Return [x, y] of the center of cell containing provided text 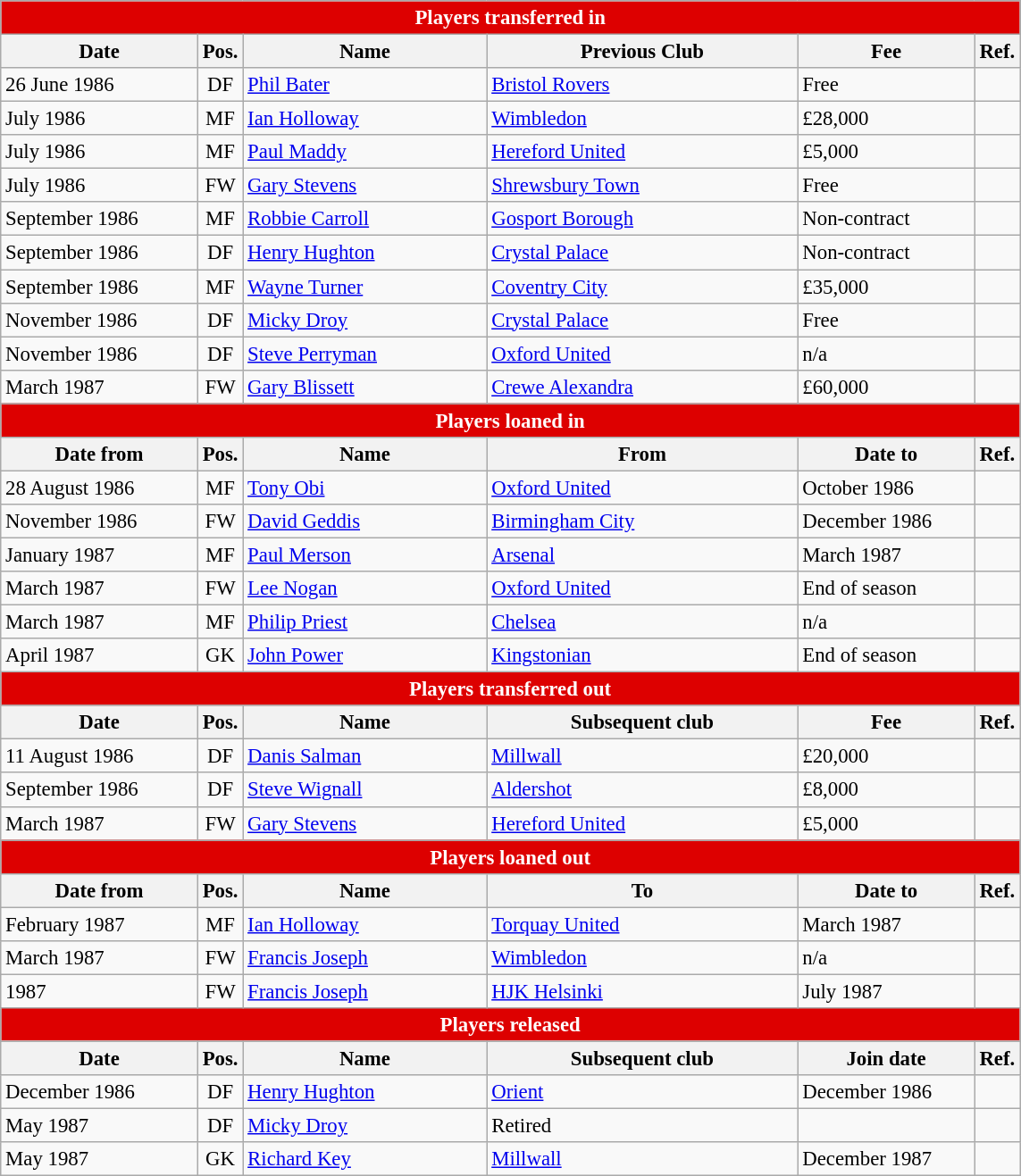
October 1986 [886, 488]
Shrewsbury Town [642, 186]
Birmingham City [642, 521]
April 1987 [100, 655]
£28,000 [886, 119]
Chelsea [642, 622]
HJK Helsinki [642, 991]
£60,000 [886, 387]
Steve Perryman [364, 354]
Players transferred out [511, 689]
Players transferred in [511, 18]
Retired [642, 1126]
Crewe Alexandra [642, 387]
Arsenal [642, 555]
28 August 1986 [100, 488]
Paul Maddy [364, 152]
Phil Bater [364, 85]
Steve Wignall [364, 790]
26 June 1986 [100, 85]
Richard Key [364, 1159]
Robbie Carroll [364, 219]
1987 [100, 991]
Bristol Rovers [642, 85]
Wayne Turner [364, 287]
Orient [642, 1092]
Kingstonian [642, 655]
December 1987 [886, 1159]
January 1987 [100, 555]
Tony Obi [364, 488]
Torquay United [642, 924]
July 1987 [886, 991]
£8,000 [886, 790]
Players released [511, 1025]
£20,000 [886, 756]
£35,000 [886, 287]
Gary Blissett [364, 387]
To [642, 890]
Players loaned out [511, 857]
Join date [886, 1058]
John Power [364, 655]
David Geddis [364, 521]
Coventry City [642, 287]
Previous Club [642, 52]
February 1987 [100, 924]
Players loaned in [511, 421]
Danis Salman [364, 756]
Gosport Borough [642, 219]
Philip Priest [364, 622]
Aldershot [642, 790]
11 August 1986 [100, 756]
From [642, 455]
Paul Merson [364, 555]
Lee Nogan [364, 588]
